Identify which cell holds the provided text, then report its (X, Y) central coordinate. 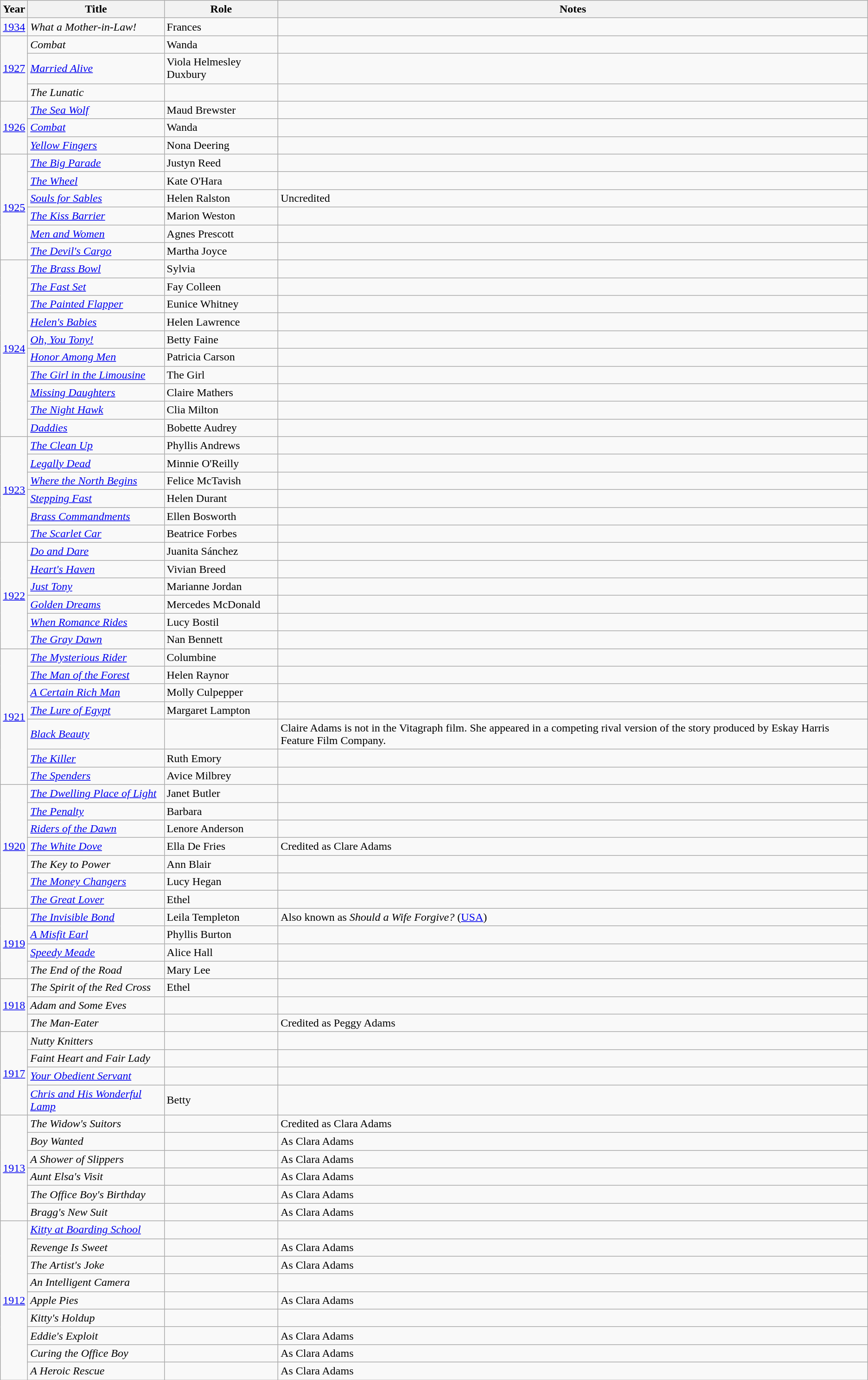
The Key to Power (96, 864)
Aunt Elsa's Visit (96, 1177)
Helen Ralston (221, 198)
Martha Joyce (221, 251)
A Certain Rich Man (96, 693)
Minnie O'Reilly (221, 463)
The Man of the Forest (96, 675)
Black Beauty (96, 734)
Title (96, 9)
Nona Deering (221, 145)
Sylvia (221, 269)
Curing the Office Boy (96, 1353)
Bragg's New Suit (96, 1212)
When Romance Rides (96, 622)
Credited as Clare Adams (573, 847)
Daddies (96, 428)
1912 (14, 1301)
Do and Dare (96, 552)
Phyllis Andrews (221, 445)
The White Dove (96, 847)
Fay Colleen (221, 287)
The Mysterious Rider (96, 657)
Lucy Hegan (221, 882)
Alice Hall (221, 952)
Maud Brewster (221, 110)
Avice Milbrey (221, 776)
Eddie's Exploit (96, 1335)
Mary Lee (221, 970)
Speedy Meade (96, 952)
Justyn Reed (221, 163)
1922 (14, 596)
Helen Durant (221, 498)
Felice McTavish (221, 481)
Beatrice Forbes (221, 534)
Bobette Audrey (221, 428)
Claire Mathers (221, 392)
Lenore Anderson (221, 829)
Also known as Should a Wife Forgive? (USA) (573, 917)
Helen's Babies (96, 322)
Year (14, 9)
1924 (14, 349)
Columbine (221, 657)
Nan Bennett (221, 640)
Clia Milton (221, 410)
1920 (14, 846)
A Shower of Slippers (96, 1159)
Your Obedient Servant (96, 1076)
Helen Lawrence (221, 322)
Heart's Haven (96, 569)
Honor Among Men (96, 357)
Mercedes McDonald (221, 604)
1927 (14, 69)
Juanita Sánchez (221, 552)
Leila Templeton (221, 917)
The Devil's Cargo (96, 251)
Where the North Begins (96, 481)
The Kiss Barrier (96, 216)
The Dwelling Place of Light (96, 793)
The Big Parade (96, 163)
The Wheel (96, 180)
The Money Changers (96, 882)
Margaret Lampton (221, 710)
The Girl (221, 375)
Chris and His Wonderful Lamp (96, 1099)
The Brass Bowl (96, 269)
The Widow's Suitors (96, 1124)
Molly Culpepper (221, 693)
The Scarlet Car (96, 534)
The Lure of Egypt (96, 710)
Agnes Prescott (221, 233)
1919 (14, 944)
1918 (14, 1005)
The Penalty (96, 811)
Nutty Knitters (96, 1040)
Men and Women (96, 233)
A Misfit Earl (96, 935)
Role (221, 9)
Legally Dead (96, 463)
Janet Butler (221, 793)
What a Mother-in-Law! (96, 27)
An Intelligent Camera (96, 1283)
Marion Weston (221, 216)
Frances (221, 27)
The Lunatic (96, 92)
Just Tony (96, 587)
Kate O'Hara (221, 180)
Stepping Fast (96, 498)
Apple Pies (96, 1300)
Helen Raynor (221, 675)
Uncredited (573, 198)
The Clean Up (96, 445)
The Artist's Joke (96, 1265)
The Great Lover (96, 899)
Marianne Jordan (221, 587)
Betty (221, 1099)
Oh, You Tony! (96, 340)
Kitty's Holdup (96, 1318)
Phyllis Burton (221, 935)
Betty Faine (221, 340)
Credited as Peggy Adams (573, 1023)
Barbara (221, 811)
The Painted Flapper (96, 304)
Adam and Some Eves (96, 1005)
The Office Boy's Birthday (96, 1194)
1917 (14, 1073)
Vivian Breed (221, 569)
Kitty at Boarding School (96, 1230)
Notes (573, 9)
The Man-Eater (96, 1023)
The Girl in the Limousine (96, 375)
Brass Commandments (96, 516)
1913 (14, 1168)
1926 (14, 128)
Patricia Carson (221, 357)
The Sea Wolf (96, 110)
Riders of the Dawn (96, 829)
Yellow Fingers (96, 145)
Ann Blair (221, 864)
Boy Wanted (96, 1142)
Ella De Fries (221, 847)
Faint Heart and Fair Lady (96, 1058)
A Heroic Rescue (96, 1371)
1934 (14, 27)
Souls for Sables (96, 198)
Married Alive (96, 69)
The Spenders (96, 776)
Ellen Bosworth (221, 516)
Eunice Whitney (221, 304)
The End of the Road (96, 970)
The Gray Dawn (96, 640)
Viola Helmesley Duxbury (221, 69)
Ruth Emory (221, 758)
1925 (14, 207)
The Spirit of the Red Cross (96, 988)
Claire Adams is not in the Vitagraph film. She appeared in a competing rival version of the story produced by Eskay Harris Feature Film Company. (573, 734)
The Invisible Bond (96, 917)
The Night Hawk (96, 410)
Golden Dreams (96, 604)
The Fast Set (96, 287)
Revenge Is Sweet (96, 1247)
Missing Daughters (96, 392)
The Killer (96, 758)
1923 (14, 489)
Lucy Bostil (221, 622)
Credited as Clara Adams (573, 1124)
1921 (14, 716)
